Determine the [x, y] coordinate at the center of the cell enclosing the given text.  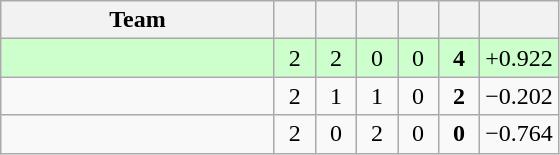
+0.922 [520, 58]
Team [138, 20]
4 [460, 58]
−0.202 [520, 96]
−0.764 [520, 134]
